Identify which cell holds the provided text, then report its (x, y) central coordinate. 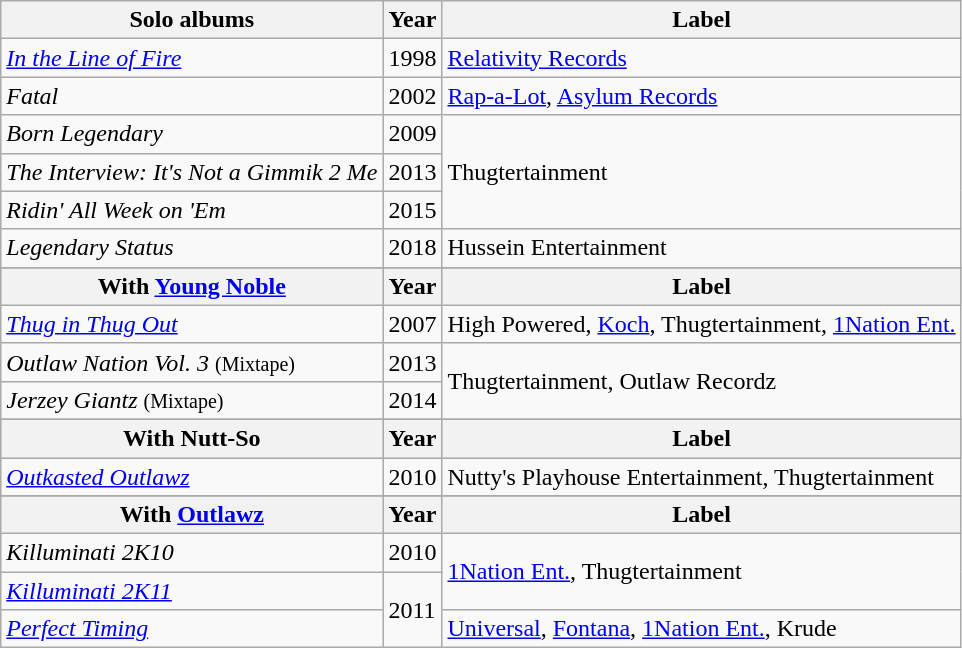
2015 (412, 210)
Solo albums (192, 20)
Outlaw Nation Vol. 3 (Mixtape) (192, 362)
2018 (412, 248)
2011 (412, 610)
2007 (412, 324)
Legendary Status (192, 248)
Nutty's Playhouse Entertainment, Thugtertainment (702, 477)
Rap-a-Lot, Asylum Records (702, 96)
2009 (412, 134)
1Nation Ent., Thugtertainment (702, 572)
Thugtertainment, Outlaw Recordz (702, 381)
1998 (412, 58)
2014 (412, 400)
Ridin' All Week on 'Em (192, 210)
Thug in Thug Out (192, 324)
2002 (412, 96)
Universal, Fontana, 1Nation Ent., Krude (702, 629)
In the Line of Fire (192, 58)
With Nutt-So (192, 438)
The Interview: It's Not a Gimmik 2 Me (192, 172)
Relativity Records (702, 58)
Fatal (192, 96)
Perfect Timing (192, 629)
Outkasted Outlawz (192, 477)
Killuminati 2K10 (192, 553)
High Powered, Koch, Thugtertainment, 1Nation Ent. (702, 324)
Thugtertainment (702, 172)
Hussein Entertainment (702, 248)
With Outlawz (192, 515)
With Young Noble (192, 286)
Killuminati 2K11 (192, 591)
Jerzey Giantz (Mixtape) (192, 400)
Born Legendary (192, 134)
